Extract the [X, Y] coordinate from the center of the cell holding the provided text.  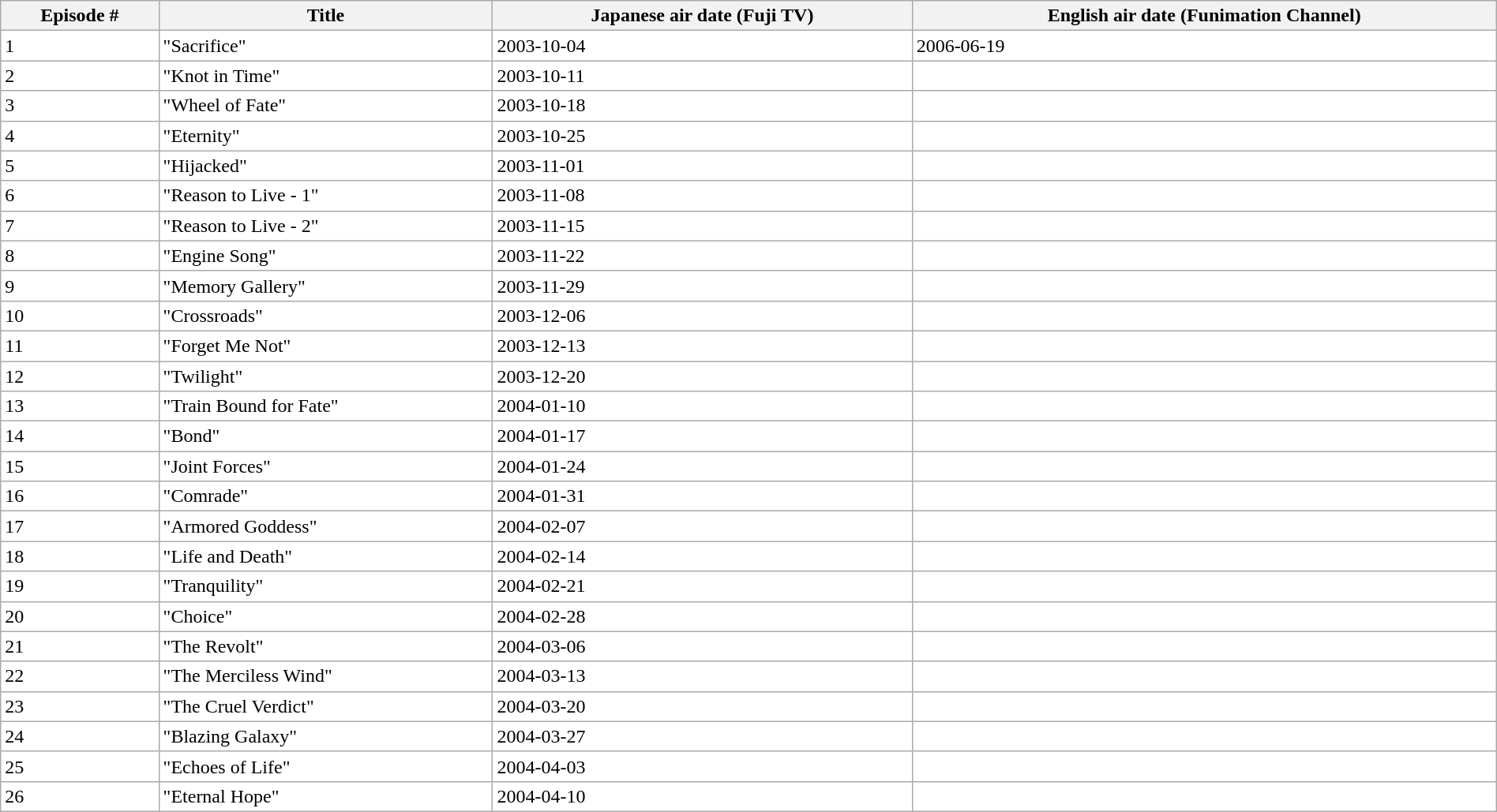
5 [80, 166]
2004-03-06 [703, 646]
"Reason to Live - 1" [325, 196]
2003-12-20 [703, 376]
24 [80, 736]
2004-02-14 [703, 556]
14 [80, 436]
"Joint Forces" [325, 466]
Title [325, 16]
3 [80, 106]
4 [80, 136]
"Tranquility" [325, 586]
"Eternal Hope" [325, 796]
"Eternity" [325, 136]
"Twilight" [325, 376]
2004-03-20 [703, 706]
7 [80, 226]
2004-02-21 [703, 586]
"Wheel of Fate" [325, 106]
2 [80, 76]
"The Revolt" [325, 646]
2003-11-22 [703, 256]
1 [80, 46]
2004-03-27 [703, 736]
2006-06-19 [1204, 46]
19 [80, 586]
2004-02-07 [703, 526]
2003-11-08 [703, 196]
"Echoes of Life" [325, 766]
12 [80, 376]
2004-04-10 [703, 796]
26 [80, 796]
10 [80, 316]
6 [80, 196]
"Knot in Time" [325, 76]
23 [80, 706]
15 [80, 466]
Japanese air date (Fuji TV) [703, 16]
"Forget Me Not" [325, 346]
"Hijacked" [325, 166]
9 [80, 286]
"The Merciless Wind" [325, 676]
"Comrade" [325, 496]
"Memory Gallery" [325, 286]
13 [80, 406]
"Life and Death" [325, 556]
"Reason to Live - 2" [325, 226]
25 [80, 766]
"Bond" [325, 436]
English air date (Funimation Channel) [1204, 16]
21 [80, 646]
16 [80, 496]
"Engine Song" [325, 256]
"Choice" [325, 616]
2004-01-31 [703, 496]
2003-10-25 [703, 136]
17 [80, 526]
"The Cruel Verdict" [325, 706]
2003-12-13 [703, 346]
22 [80, 676]
2003-11-15 [703, 226]
2004-04-03 [703, 766]
2003-12-06 [703, 316]
2004-01-24 [703, 466]
"Crossroads" [325, 316]
2003-11-29 [703, 286]
2004-01-10 [703, 406]
"Train Bound for Fate" [325, 406]
2004-01-17 [703, 436]
2004-02-28 [703, 616]
2003-10-11 [703, 76]
"Blazing Galaxy" [325, 736]
2003-11-01 [703, 166]
11 [80, 346]
"Armored Goddess" [325, 526]
20 [80, 616]
18 [80, 556]
8 [80, 256]
2004-03-13 [703, 676]
Episode # [80, 16]
2003-10-04 [703, 46]
2003-10-18 [703, 106]
"Sacrifice" [325, 46]
